Detect which cell encompasses the target text, then output its (X, Y) center coordinate. 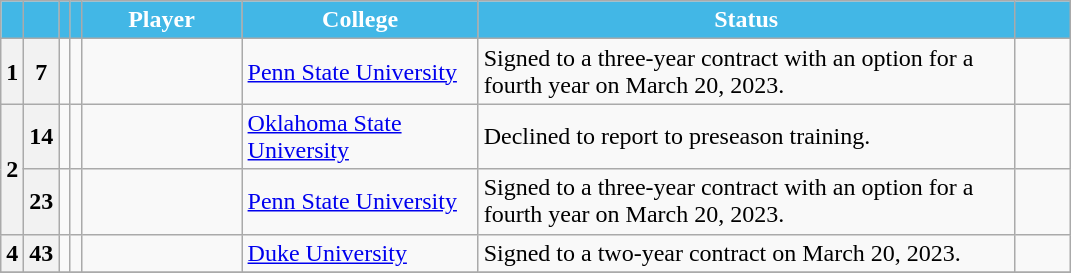
Declined to report to preseason training. (746, 136)
2 (12, 169)
Player (162, 20)
Oklahoma State University (360, 136)
43 (42, 253)
7 (42, 72)
Signed to a two-year contract on March 20, 2023. (746, 253)
1 (12, 72)
23 (42, 202)
Status (746, 20)
Duke University (360, 253)
14 (42, 136)
College (360, 20)
4 (12, 253)
